For the text-containing cell, return its midpoint in [X, Y] coordinate format. 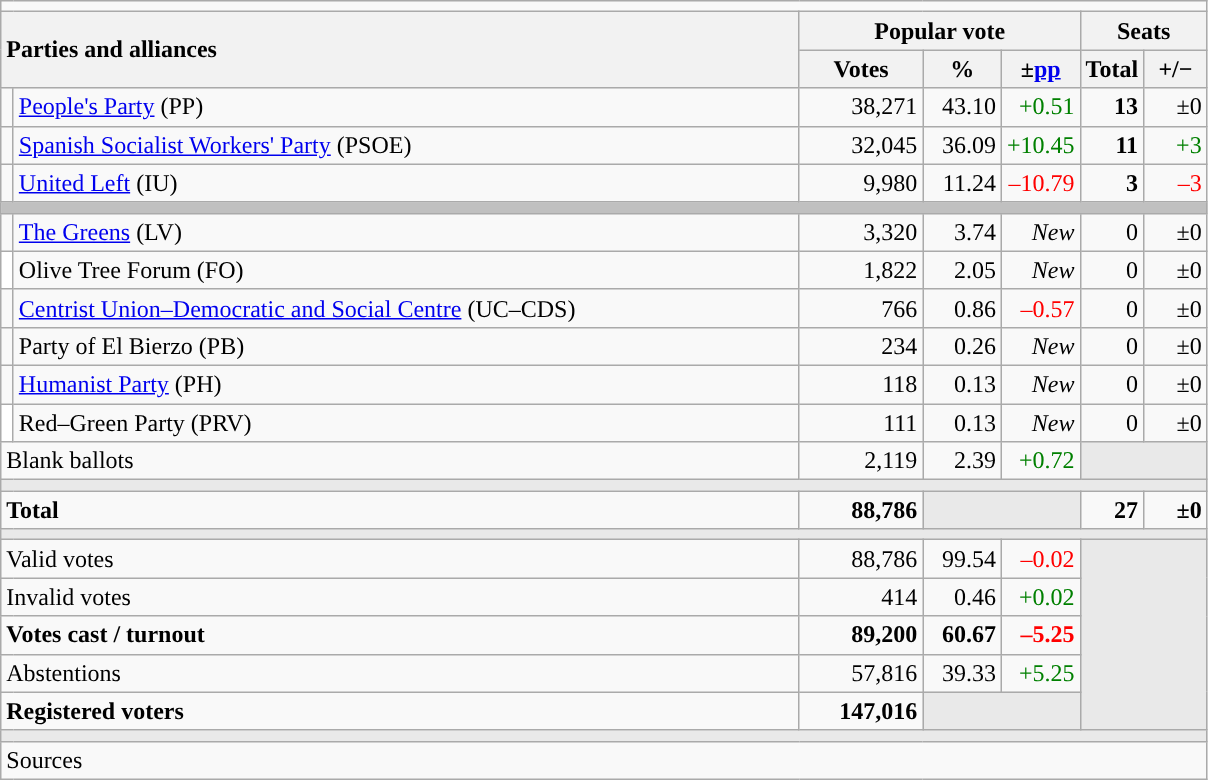
Votes cast / turnout [400, 635]
2.05 [962, 270]
36.09 [962, 145]
27 [1112, 510]
57,816 [861, 673]
Popular vote [940, 31]
+0.51 [1040, 107]
–5.25 [1040, 635]
0.46 [962, 597]
People's Party (PP) [406, 107]
39.33 [962, 673]
% [962, 69]
+5.25 [1040, 673]
+10.45 [1040, 145]
60.67 [962, 635]
Red–Green Party (PRV) [406, 423]
Spanish Socialist Workers' Party (PSOE) [406, 145]
Parties and alliances [400, 50]
3 [1112, 183]
Centrist Union–Democratic and Social Centre (UC–CDS) [406, 308]
2,119 [861, 461]
9,980 [861, 183]
Valid votes [400, 559]
Sources [604, 760]
414 [861, 597]
147,016 [861, 711]
+3 [1176, 145]
+0.02 [1040, 597]
43.10 [962, 107]
Blank ballots [400, 461]
11 [1112, 145]
766 [861, 308]
United Left (IU) [406, 183]
±pp [1040, 69]
The Greens (LV) [406, 232]
32,045 [861, 145]
13 [1112, 107]
0.86 [962, 308]
+/− [1176, 69]
–0.57 [1040, 308]
Abstentions [400, 673]
–3 [1176, 183]
Invalid votes [400, 597]
Party of El Bierzo (PB) [406, 346]
3,320 [861, 232]
Seats [1144, 31]
–0.02 [1040, 559]
99.54 [962, 559]
Votes [861, 69]
11.24 [962, 183]
38,271 [861, 107]
2.39 [962, 461]
Humanist Party (PH) [406, 384]
0.26 [962, 346]
Registered voters [400, 711]
111 [861, 423]
89,200 [861, 635]
–10.79 [1040, 183]
+0.72 [1040, 461]
234 [861, 346]
3.74 [962, 232]
118 [861, 384]
Olive Tree Forum (FO) [406, 270]
1,822 [861, 270]
